Detect which cell encompasses the target text, then output its (X, Y) center coordinate. 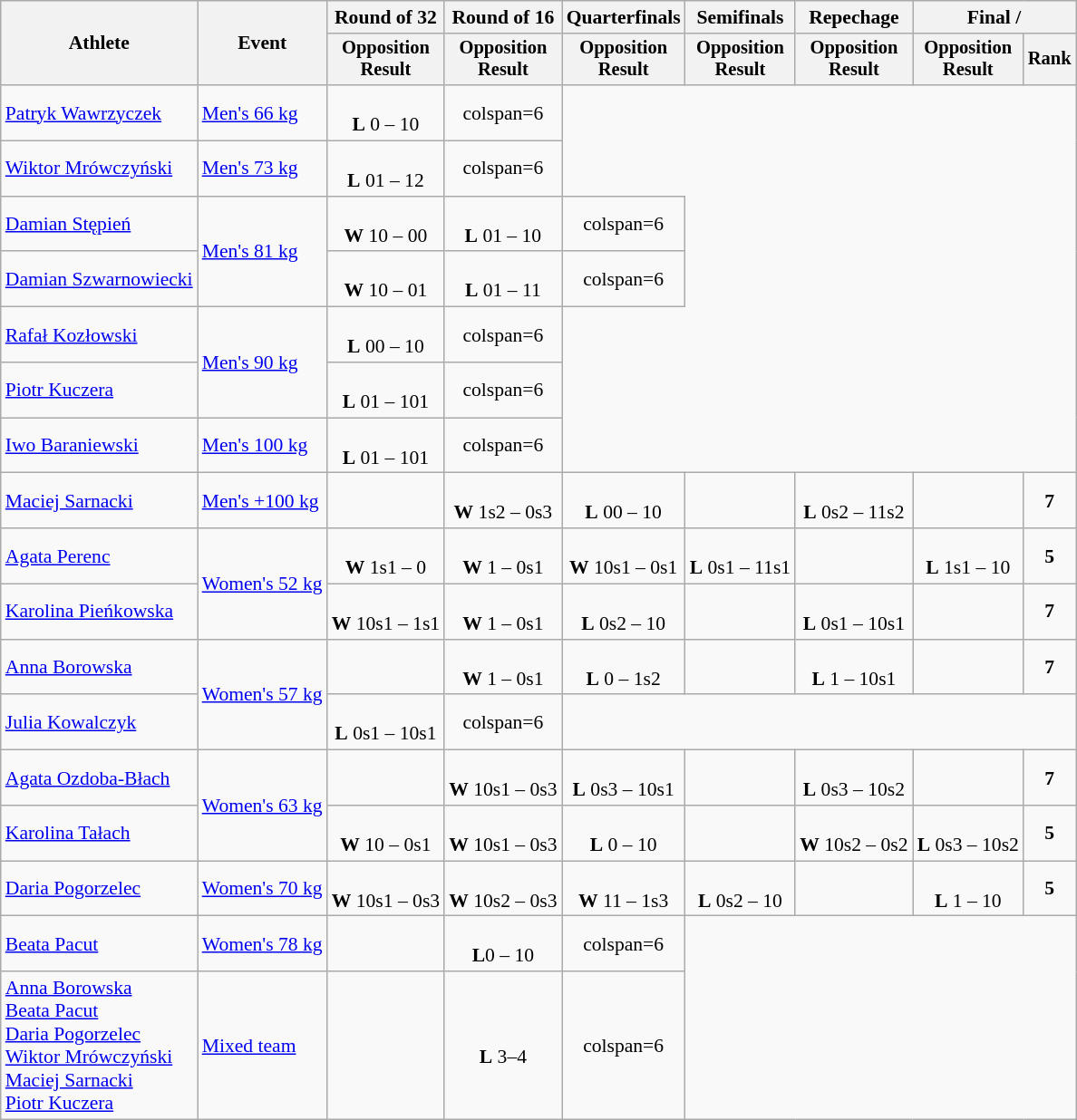
Agata Perenc (100, 556)
L 1 – 10s1 (854, 667)
Julia Kowalczyk (100, 723)
L 1 – 10 (968, 888)
Anna BorowskaBeata PacutDaria PogorzelecWiktor MrówczyńskiMaciej SarnackiPiotr Kuczera (100, 1046)
Athlete (100, 43)
Men's 90 kg (263, 362)
Rank (1050, 60)
Men's 81 kg (263, 252)
W 1s1 – 0 (386, 556)
W 10 – 0s1 (386, 834)
W 10 – 01 (386, 279)
Beata Pacut (100, 944)
Piotr Kuczera (100, 390)
W 10s2 – 0s3 (502, 888)
Round of 16 (502, 17)
W 10s1 – 0s1 (624, 556)
Men's 66 kg (263, 112)
Quarterfinals (624, 17)
Karolina Pieńkowska (100, 613)
Daria Pogorzelec (100, 888)
W 10 – 00 (386, 225)
Final / (995, 17)
Men's 100 kg (263, 446)
Agata Ozdoba-Błach (100, 777)
L 0s3 – 10s1 (624, 777)
Iwo Baraniewski (100, 446)
Anna Borowska (100, 667)
Damian Szwarnowiecki (100, 279)
L 01 – 12 (386, 169)
Women's 78 kg (263, 944)
Men's +100 kg (263, 500)
L 1s1 – 10 (968, 556)
Repechage (854, 17)
Women's 57 kg (263, 695)
L 0s1 – 11s1 (741, 556)
L 0 – 1s2 (624, 667)
Rafał Kozłowski (100, 335)
Round of 32 (386, 17)
Maciej Sarnacki (100, 500)
Patryk Wawrzyczek (100, 112)
Women's 63 kg (263, 806)
Wiktor Mrówczyński (100, 169)
W 11 – 1s3 (624, 888)
Karolina Tałach (100, 834)
L0 – 10 (502, 944)
Semifinals (741, 17)
L 0s2 – 11s2 (854, 500)
Event (263, 43)
Damian Stępień (100, 225)
W 10s1 – 1s1 (386, 613)
Mixed team (263, 1046)
Women's 70 kg (263, 888)
W 10s2 – 0s2 (854, 834)
L 3–4 (502, 1046)
W 1s2 – 0s3 (502, 500)
Women's 52 kg (263, 584)
L 01 – 11 (502, 279)
L 01 – 10 (502, 225)
Men's 73 kg (263, 169)
